Search for the cell housing the specified text and yield its [x, y] center coordinate. 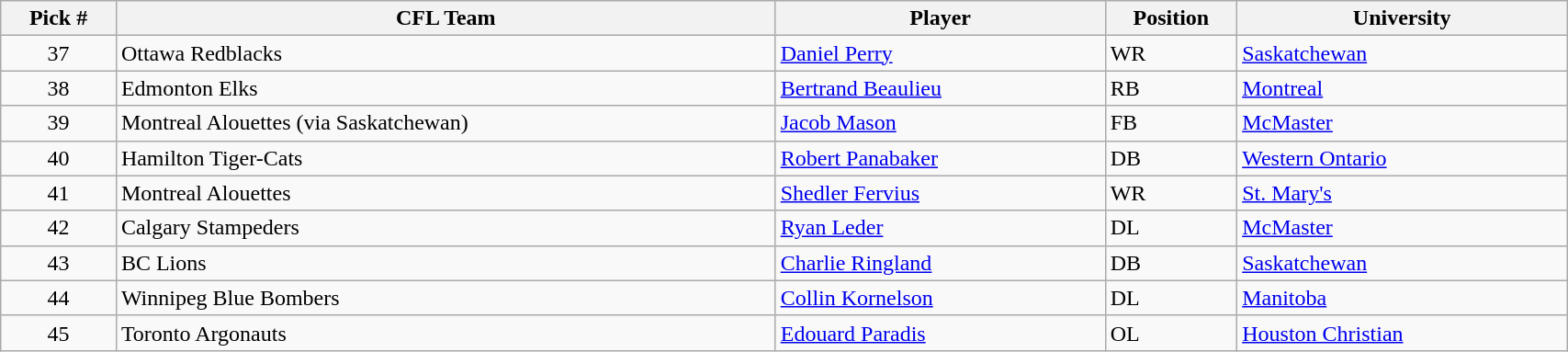
OL [1171, 333]
Jacob Mason [941, 123]
Ryan Leder [941, 228]
Bertrand Beaulieu [941, 88]
Edouard Paradis [941, 333]
Charlie Ringland [941, 263]
38 [59, 88]
45 [59, 333]
Calgary Stampeders [446, 228]
Manitoba [1402, 298]
Position [1171, 18]
42 [59, 228]
Toronto Argonauts [446, 333]
Pick # [59, 18]
Winnipeg Blue Bombers [446, 298]
Shedler Fervius [941, 193]
Hamilton Tiger-Cats [446, 158]
RB [1171, 88]
Robert Panabaker [941, 158]
44 [59, 298]
Houston Christian [1402, 333]
FB [1171, 123]
Collin Kornelson [941, 298]
BC Lions [446, 263]
Ottawa Redblacks [446, 53]
Western Ontario [1402, 158]
39 [59, 123]
Montreal [1402, 88]
Player [941, 18]
41 [59, 193]
Montreal Alouettes [446, 193]
Montreal Alouettes (via Saskatchewan) [446, 123]
37 [59, 53]
Edmonton Elks [446, 88]
Daniel Perry [941, 53]
St. Mary's [1402, 193]
40 [59, 158]
CFL Team [446, 18]
University [1402, 18]
43 [59, 263]
